From the cell containing the given text, extract its center point as (x, y) coordinate. 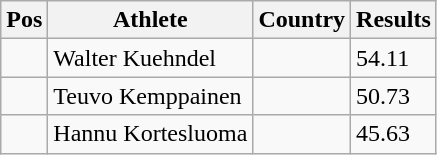
Results (394, 20)
50.73 (394, 96)
Country (302, 20)
Hannu Kortesluoma (150, 134)
45.63 (394, 134)
Athlete (150, 20)
Walter Kuehndel (150, 58)
Pos (24, 20)
Teuvo Kemppainen (150, 96)
54.11 (394, 58)
